Locate the cell with the specified text and output its (x, y) center coordinate. 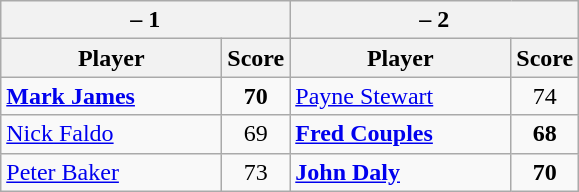
Fred Couples (400, 134)
John Daly (400, 172)
– 2 (434, 20)
Nick Faldo (112, 134)
Peter Baker (112, 172)
73 (256, 172)
Mark James (112, 96)
68 (545, 134)
69 (256, 134)
Payne Stewart (400, 96)
74 (545, 96)
– 1 (146, 20)
